Provide the (X, Y) coordinate of the cell's center where the given text is located.  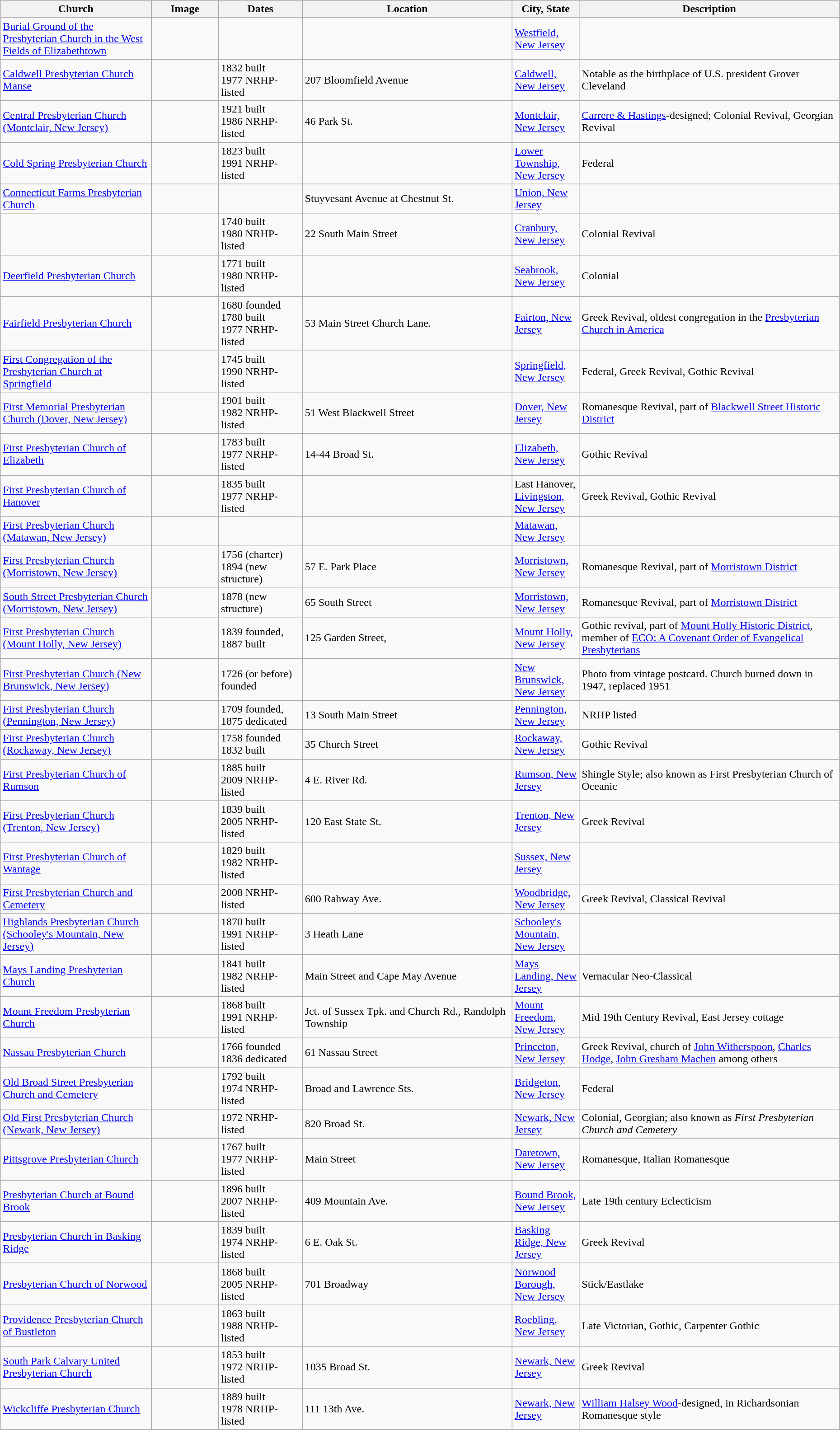
1868 built2005 NRHP-listed (260, 1284)
Greek Revival, Gothic Revival (709, 496)
Greek Revival, Classical Revival (709, 898)
Colonial, Georgian; also known as First Presbyterian Church and Cemetery (709, 1124)
South Street Presbyterian Church (Morristown, New Jersey) (76, 603)
1756 (charter)1894 (new structure) (260, 567)
First Presbyterian Church (Trenton, New Jersey) (76, 821)
65 South Street (407, 603)
Deerfield Presbyterian Church (76, 276)
First Presbyterian Church (Pennington, New Jersey) (76, 715)
2008 NRHP-listed (260, 898)
Mid 19th Century Revival, East Jersey cottage (709, 1017)
Highlands Presbyterian Church (Schooley's Mountain, New Jersey) (76, 934)
61 Nassau Street (407, 1053)
1766 founded1836 dedicated (260, 1053)
City, State (546, 9)
Dates (260, 9)
13 South Main Street (407, 715)
Pittsgrove Presbyterian Church (76, 1159)
Caldwell Presbyterian Church Manse (76, 80)
NRHP listed (709, 715)
Mays Landing Presbyterian Church (76, 975)
1783 built1977 NRHP-listed (260, 454)
Montclair, New Jersey (546, 122)
First Memorial Presbyterian Church (Dover, New Jersey) (76, 413)
1823 built1991 NRHP-listed (260, 163)
14-44 Broad St. (407, 454)
South Park Calvary United Presbyterian Church (76, 1367)
120 East State St. (407, 821)
Greek Revival, church of John Witherspoon, Charles Hodge, John Gresham Machen among others (709, 1053)
1035 Broad St. (407, 1367)
22 South Main Street (407, 234)
Romanesque, Italian Romanesque (709, 1159)
Woodbridge, New Jersey (546, 898)
Connecticut Farms Presbyterian Church (76, 199)
820 Broad St. (407, 1124)
Broad and Lawrence Sts. (407, 1088)
Fairfield Presbyterian Church (76, 324)
William Halsey Wood-designed, in Richardsonian Romanesque style (709, 1409)
Late Victorian, Gothic, Carpenter Gothic (709, 1326)
Presbyterian Church of Norwood (76, 1284)
Mount Freedom Presbyterian Church (76, 1017)
1709 founded, 1875 dedicated (260, 715)
1792 built1974 NRHP-listed (260, 1088)
1771 built1980 NRHP-listed (260, 276)
1853 built1972 NRHP-listed (260, 1367)
Roebling, New Jersey (546, 1326)
Matawan, New Jersey (546, 531)
1885 built2009 NRHP-listed (260, 780)
Greek Revival, oldest congregation in the Presbyterian Church in America (709, 324)
1868 built1991 NRHP-listed (260, 1017)
1758 founded1832 built (260, 745)
Rumson, New Jersey (546, 780)
Cranbury, New Jersey (546, 234)
First Presbyterian Church (New Brunswick, New Jersey) (76, 680)
409 Mountain Ave. (407, 1201)
Romanesque Revival, part of Blackwell Street Historic District (709, 413)
Nassau Presbyterian Church (76, 1053)
Vernacular Neo-Classical (709, 975)
Basking Ridge, New Jersey (546, 1242)
Old Broad Street Presbyterian Church and Cemetery (76, 1088)
35 Church Street (407, 745)
1863 built1988 NRHP-listed (260, 1326)
Rockaway, New Jersey (546, 745)
First Congregation of the Presbyterian Church at Springfield (76, 371)
First Presbyterian Church (Rockaway, New Jersey) (76, 745)
1839 founded, 1887 built (260, 638)
Burial Ground of the Presbyterian Church in the West Fields of Elizabethtown (76, 38)
1870 built1991 NRHP-listed (260, 934)
4 E. River Rd. (407, 780)
Gothic revival, part of Mount Holly Historic District, member of ECO: A Covenant Order of Evangelical Presbyterians (709, 638)
1745 built1990 NRHP-listed (260, 371)
Stick/Eastlake (709, 1284)
First Presbyterian Church of Rumson (76, 780)
First Presbyterian Church of Hanover (76, 496)
Main Street and Cape May Avenue (407, 975)
Image (185, 9)
1896 built2007 NRHP-listed (260, 1201)
1972 NRHP-listed (260, 1124)
Princeton, New Jersey (546, 1053)
Central Presbyterian Church (Montclair, New Jersey) (76, 122)
Fairton, New Jersey (546, 324)
Stuyvesant Avenue at Chestnut St. (407, 199)
53 Main Street Church Lane. (407, 324)
Bound Brook, New Jersey (546, 1201)
1829 built1982 NRHP-listed (260, 863)
600 Rahway Ave. (407, 898)
111 13th Ave. (407, 1409)
Springfield, New Jersey (546, 371)
1726 (or before) founded (260, 680)
Presbyterian Church at Bound Brook (76, 1201)
Westfield, New Jersey (546, 38)
1921 built1986 NRHP-listed (260, 122)
Late 19th century Eclecticism (709, 1201)
Providence Presbyterian Church of Bustleton (76, 1326)
Photo from vintage postcard. Church burned down in 1947, replaced 1951 (709, 680)
Schooley's Mountain, New Jersey (546, 934)
Notable as the birthplace of U.S. president Grover Cleveland (709, 80)
Elizabeth, New Jersey (546, 454)
Sussex, New Jersey (546, 863)
First Presbyterian Church (Morristown, New Jersey) (76, 567)
Church (76, 9)
Lower Township, New Jersey (546, 163)
Daretown, New Jersey (546, 1159)
125 Garden Street, (407, 638)
Main Street (407, 1159)
Colonial (709, 276)
46 Park St. (407, 122)
Pennington, New Jersey (546, 715)
Federal, Greek Revival, Gothic Revival (709, 371)
Union, New Jersey (546, 199)
1889 built1978 NRHP-listed (260, 1409)
1832 built1977 NRHP-listed (260, 80)
1878 (new structure) (260, 603)
Trenton, New Jersey (546, 821)
1740 built1980 NRHP-listed (260, 234)
First Presbyterian Church (Matawan, New Jersey) (76, 531)
Shingle Style; also known as First Presbyterian Church of Oceanic (709, 780)
Colonial Revival (709, 234)
57 E. Park Place (407, 567)
Wickcliffe Presbyterian Church (76, 1409)
6 E. Oak St. (407, 1242)
Mount Holly, New Jersey (546, 638)
Carrere & Hastings-designed; Colonial Revival, Georgian Revival (709, 122)
First Presbyterian Church (Mount Holly, New Jersey) (76, 638)
207 Bloomfield Avenue (407, 80)
1767 built1977 NRHP-listed (260, 1159)
Location (407, 9)
1835 built1977 NRHP-listed (260, 496)
Mays Landing, New Jersey (546, 975)
Jct. of Sussex Tpk. and Church Rd., Randolph Township (407, 1017)
51 West Blackwell Street (407, 413)
Bridgeton, New Jersey (546, 1088)
Caldwell, New Jersey (546, 80)
701 Broadway (407, 1284)
1839 built2005 NRHP-listed (260, 821)
1841 built1982 NRHP-listed (260, 975)
Seabrook, New Jersey (546, 276)
3 Heath Lane (407, 934)
Old First Presbyterian Church (Newark, New Jersey) (76, 1124)
New Brunswick, New Jersey (546, 680)
Dover, New Jersey (546, 413)
Cold Spring Presbyterian Church (76, 163)
Norwood Borough, New Jersey (546, 1284)
1839 built1974 NRHP-listed (260, 1242)
First Presbyterian Church of Wantage (76, 863)
East Hanover, Livingston, New Jersey (546, 496)
Description (709, 9)
First Presbyterian Church and Cemetery (76, 898)
First Presbyterian Church of Elizabeth (76, 454)
1901 built1982 NRHP-listed (260, 413)
1680 founded1780 built1977 NRHP-listed (260, 324)
Presbyterian Church in Basking Ridge (76, 1242)
Mount Freedom, New Jersey (546, 1017)
